Identify which cell holds the provided text, then report its (x, y) central coordinate. 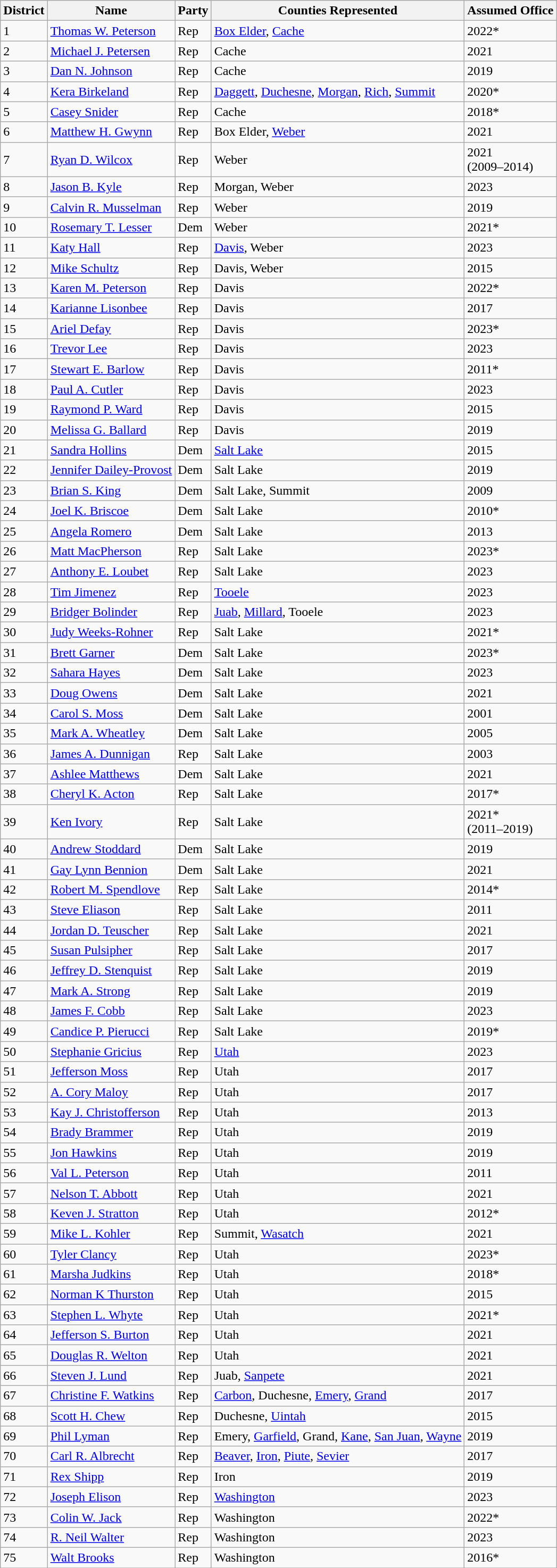
6 (24, 132)
Mike L. Kohler (111, 1233)
2019* (511, 1031)
Gay Lynn Bennion (111, 869)
41 (24, 869)
Ken Ivory (111, 821)
Stephanie Gricius (111, 1052)
Sandra Hollins (111, 450)
2021*(2011–2019) (511, 821)
17 (24, 369)
19 (24, 410)
2009 (511, 490)
74 (24, 1537)
James A. Dunnigan (111, 754)
Karianne Lisonbee (111, 308)
Beaver, Iron, Piute, Sevier (338, 1456)
Bridger Bolinder (111, 612)
Andrew Stoddard (111, 849)
Susan Pulsipher (111, 950)
A. Cory Maloy (111, 1092)
73 (24, 1517)
Trevor Lee (111, 349)
Box Elder, Weber (338, 132)
Kera Birkeland (111, 91)
22 (24, 470)
49 (24, 1031)
Cheryl K. Acton (111, 794)
Val L. Peterson (111, 1173)
Rex Shipp (111, 1477)
34 (24, 713)
11 (24, 247)
45 (24, 950)
Phil Lyman (111, 1436)
66 (24, 1375)
Candice P. Pierucci (111, 1031)
Casey Snider (111, 112)
Brian S. King (111, 490)
Thomas W. Peterson (111, 31)
Mark A. Wheatley (111, 733)
2012* (511, 1213)
Nelson T. Abbott (111, 1193)
2011* (511, 369)
48 (24, 1011)
75 (24, 1557)
Katy Hall (111, 247)
29 (24, 612)
2017* (511, 794)
Jon Hawkins (111, 1153)
Carol S. Moss (111, 713)
8 (24, 187)
47 (24, 991)
2016* (511, 1557)
10 (24, 227)
33 (24, 693)
Doug Owens (111, 693)
Douglas R. Welton (111, 1355)
Tim Jimenez (111, 592)
51 (24, 1072)
Party (193, 11)
56 (24, 1173)
1 (24, 31)
Juab, Millard, Tooele (338, 612)
Rosemary T. Lesser (111, 227)
Matthew H. Gwynn (111, 132)
2021(2009–2014) (511, 160)
Ryan D. Wilcox (111, 160)
Jeffrey D. Stenquist (111, 971)
Karen M. Peterson (111, 288)
Jennifer Dailey-Provost (111, 470)
21 (24, 450)
2010* (511, 511)
Jordan D. Teuscher (111, 930)
2001 (511, 713)
Michael J. Petersen (111, 51)
Mike Schultz (111, 268)
40 (24, 849)
65 (24, 1355)
Mark A. Strong (111, 991)
67 (24, 1396)
Jefferson S. Burton (111, 1335)
43 (24, 910)
Joel K. Briscoe (111, 511)
71 (24, 1477)
7 (24, 160)
Carl R. Albrecht (111, 1456)
Sahara Hayes (111, 673)
46 (24, 971)
Jefferson Moss (111, 1072)
52 (24, 1092)
12 (24, 268)
Angela Romero (111, 531)
Counties Represented (338, 11)
Christine F. Watkins (111, 1396)
23 (24, 490)
Summit, Wasatch (338, 1233)
Marsha Judkins (111, 1274)
58 (24, 1213)
68 (24, 1416)
Box Elder, Cache (338, 31)
2020* (511, 91)
42 (24, 889)
26 (24, 551)
Stewart E. Barlow (111, 369)
69 (24, 1436)
Tooele (338, 592)
Robert M. Spendlove (111, 889)
Judy Weeks-Rohner (111, 632)
Keven J. Stratton (111, 1213)
Walt Brooks (111, 1557)
5 (24, 112)
Raymond P. Ward (111, 410)
15 (24, 329)
Joseph Elison (111, 1497)
64 (24, 1335)
3 (24, 71)
Daggett, Duchesne, Morgan, Rich, Summit (338, 91)
16 (24, 349)
Norman K Thurston (111, 1295)
Duchesne, Uintah (338, 1416)
Dan N. Johnson (111, 71)
63 (24, 1315)
61 (24, 1274)
Kay J. Christofferson (111, 1112)
27 (24, 571)
Tyler Clancy (111, 1254)
32 (24, 673)
Steven J. Lund (111, 1375)
Colin W. Jack (111, 1517)
31 (24, 653)
24 (24, 511)
2014* (511, 889)
36 (24, 754)
28 (24, 592)
Ariel Defay (111, 329)
13 (24, 288)
35 (24, 733)
Morgan, Weber (338, 187)
50 (24, 1052)
Anthony E. Loubet (111, 571)
60 (24, 1254)
39 (24, 821)
Paul A. Cutler (111, 389)
57 (24, 1193)
James F. Cobb (111, 1011)
Stephen L. Whyte (111, 1315)
44 (24, 930)
Brady Brammer (111, 1132)
30 (24, 632)
25 (24, 531)
Brett Garner (111, 653)
20 (24, 430)
54 (24, 1132)
Iron (338, 1477)
Melissa G. Ballard (111, 430)
2005 (511, 733)
Carbon, Duchesne, Emery, Grand (338, 1396)
Calvin R. Musselman (111, 207)
18 (24, 389)
14 (24, 308)
9 (24, 207)
62 (24, 1295)
53 (24, 1112)
38 (24, 794)
District (24, 11)
59 (24, 1233)
Ashlee Matthews (111, 774)
Emery, Garfield, Grand, Kane, San Juan, Wayne (338, 1436)
Matt MacPherson (111, 551)
4 (24, 91)
70 (24, 1456)
55 (24, 1153)
Assumed Office (511, 11)
Name (111, 11)
Scott H. Chew (111, 1416)
Salt Lake, Summit (338, 490)
R. Neil Walter (111, 1537)
2003 (511, 754)
72 (24, 1497)
37 (24, 774)
2 (24, 51)
Steve Eliason (111, 910)
Jason B. Kyle (111, 187)
Juab, Sanpete (338, 1375)
